Provide the [x, y] coordinate of the cell's center where the given text is located.  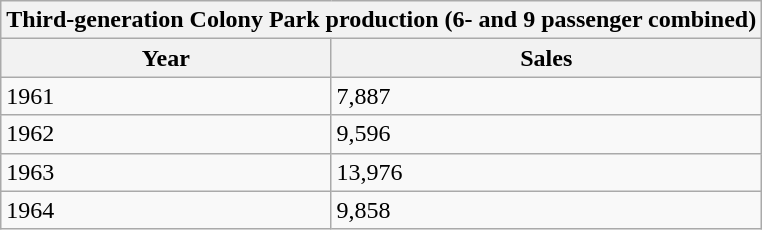
1961 [166, 96]
1962 [166, 134]
9,596 [546, 134]
1963 [166, 172]
7,887 [546, 96]
1964 [166, 210]
Sales [546, 58]
9,858 [546, 210]
Year [166, 58]
13,976 [546, 172]
Third-generation Colony Park production (6- and 9 passenger combined) [382, 20]
